Extract the [X, Y] coordinate from the center of the cell holding the provided text.  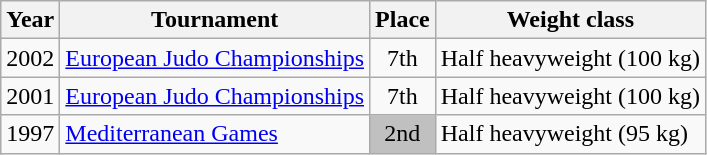
2001 [30, 96]
2nd [403, 134]
Year [30, 20]
2002 [30, 58]
Weight class [570, 20]
Tournament [215, 20]
Place [403, 20]
1997 [30, 134]
Half heavyweight (95 kg) [570, 134]
Mediterranean Games [215, 134]
